Return [x, y] of the center of cell containing provided text 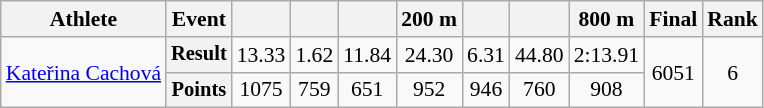
6 [732, 72]
651 [367, 90]
946 [486, 90]
200 m [429, 19]
Result [199, 55]
2:13.91 [606, 55]
24.30 [429, 55]
952 [429, 90]
800 m [606, 19]
Kateřina Cachová [84, 72]
Rank [732, 19]
6.31 [486, 55]
908 [606, 90]
759 [314, 90]
6051 [673, 72]
760 [540, 90]
Final [673, 19]
44.80 [540, 55]
1.62 [314, 55]
13.33 [262, 55]
Event [199, 19]
Points [199, 90]
Athlete [84, 19]
11.84 [367, 55]
1075 [262, 90]
